For the text-containing cell, return its midpoint in (x, y) coordinate format. 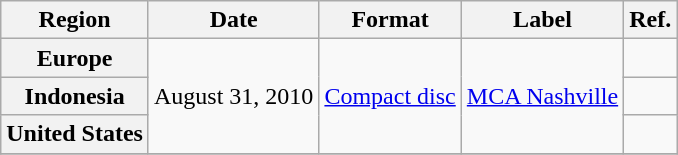
Format (390, 20)
Date (233, 20)
Europe (75, 58)
Compact disc (390, 96)
Ref. (650, 20)
United States (75, 134)
Indonesia (75, 96)
Region (75, 20)
August 31, 2010 (233, 96)
Label (542, 20)
MCA Nashville (542, 96)
